Provide the [x, y] coordinate of the cell's center where the given text is located.  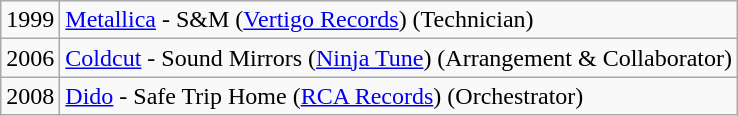
2006 [30, 58]
1999 [30, 20]
Dido - Safe Trip Home (RCA Records) (Orchestrator) [399, 96]
2008 [30, 96]
Coldcut - Sound Mirrors (Ninja Tune) (Arrangement & Collaborator) [399, 58]
Metallica - S&M (Vertigo Records) (Technician) [399, 20]
